Output the (x, y) coordinate of the center of the cell containing the given text.  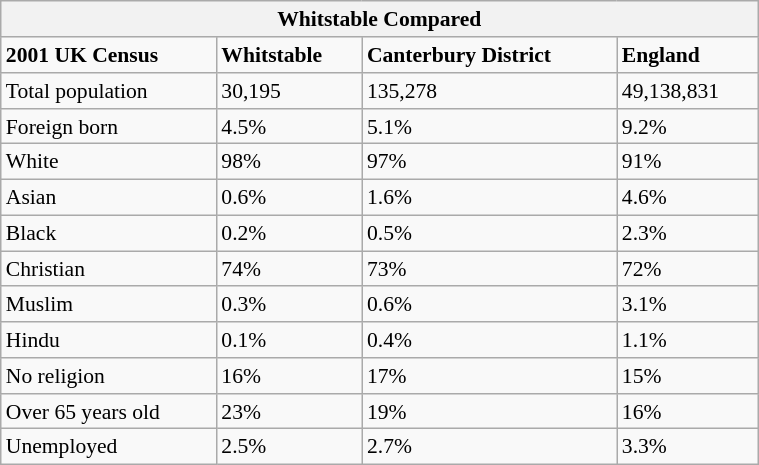
0.4% (490, 340)
Hindu (109, 340)
1.1% (688, 340)
73% (490, 269)
0.1% (289, 340)
49,138,831 (688, 91)
0.3% (289, 304)
0.2% (289, 233)
Over 65 years old (109, 411)
91% (688, 162)
135,278 (490, 91)
3.1% (688, 304)
17% (490, 376)
Asian (109, 197)
2001 UK Census (109, 55)
Christian (109, 269)
Canterbury District (490, 55)
4.6% (688, 197)
2.5% (289, 447)
74% (289, 269)
30,195 (289, 91)
98% (289, 162)
97% (490, 162)
No religion (109, 376)
2.3% (688, 233)
Unemployed (109, 447)
5.1% (490, 126)
1.6% (490, 197)
15% (688, 376)
Whitstable Compared (380, 19)
19% (490, 411)
9.2% (688, 126)
Whitstable (289, 55)
23% (289, 411)
Total population (109, 91)
2.7% (490, 447)
England (688, 55)
4.5% (289, 126)
Muslim (109, 304)
Black (109, 233)
0.5% (490, 233)
72% (688, 269)
White (109, 162)
Foreign born (109, 126)
3.3% (688, 447)
